Locate the cell with the specified text and output its [x, y] center coordinate. 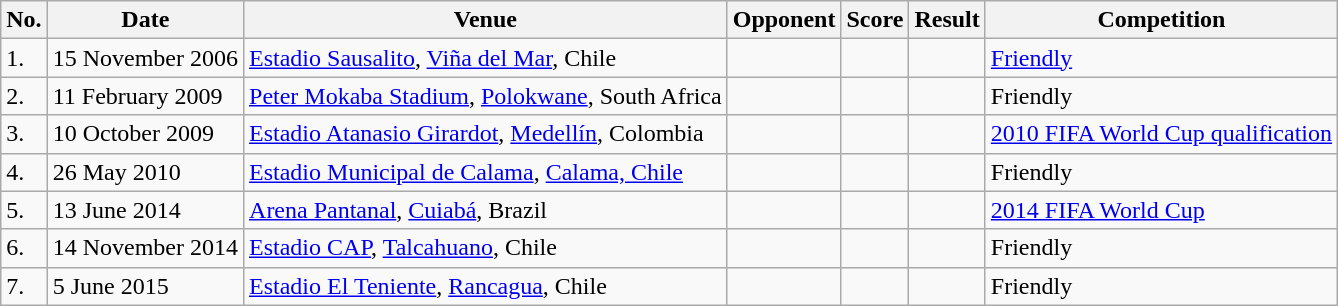
26 May 2010 [145, 172]
2014 FIFA World Cup [1161, 210]
15 November 2006 [145, 58]
Estadio Municipal de Calama, Calama, Chile [486, 172]
Arena Pantanal, Cuiabá, Brazil [486, 210]
3. [24, 134]
7. [24, 286]
Opponent [784, 20]
Date [145, 20]
Venue [486, 20]
Score [875, 20]
14 November 2014 [145, 248]
Estadio Atanasio Girardot, Medellín, Colombia [486, 134]
10 October 2009 [145, 134]
No. [24, 20]
Estadio El Teniente, Rancagua, Chile [486, 286]
Estadio CAP, Talcahuano, Chile [486, 248]
1. [24, 58]
13 June 2014 [145, 210]
4. [24, 172]
5 June 2015 [145, 286]
6. [24, 248]
Peter Mokaba Stadium, Polokwane, South Africa [486, 96]
5. [24, 210]
Estadio Sausalito, Viña del Mar, Chile [486, 58]
11 February 2009 [145, 96]
Result [947, 20]
2. [24, 96]
Competition [1161, 20]
2010 FIFA World Cup qualification [1161, 134]
